Return the [x, y] coordinate for the center point of the cell that contains the specified text.  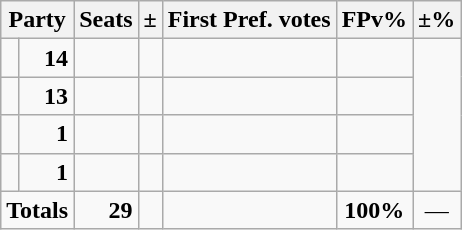
Seats [106, 20]
Totals [38, 210]
FPv% [374, 20]
± [150, 20]
First Pref. votes [249, 20]
14 [46, 58]
— [437, 210]
100% [374, 210]
13 [46, 96]
29 [106, 210]
Party [38, 20]
±% [437, 20]
